Capture the cell that displays the provided text and extract its (X, Y) central coordinate. 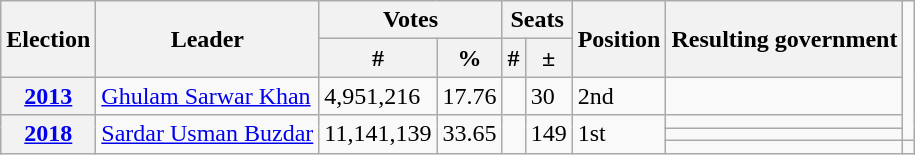
30 (548, 96)
2018 (48, 134)
1st (619, 134)
% (470, 58)
2nd (619, 96)
Sardar Usman Buzdar (208, 134)
33.65 (470, 134)
Ghulam Sarwar Khan (208, 96)
11,141,139 (378, 134)
4,951,216 (378, 96)
149 (548, 134)
Election (48, 39)
17.76 (470, 96)
± (548, 58)
Votes (410, 20)
Position (619, 39)
2013 (48, 96)
Resulting government (784, 39)
Leader (208, 39)
Seats (537, 20)
